Search for the cell housing the specified text and yield its (X, Y) center coordinate. 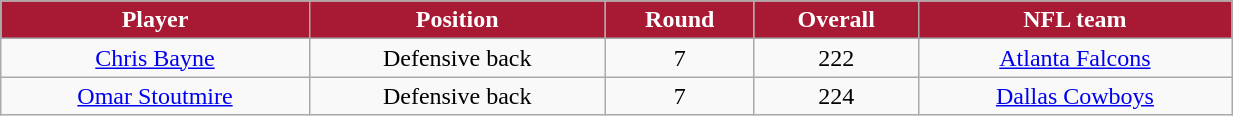
224 (836, 96)
Round (680, 20)
Atlanta Falcons (1074, 58)
Position (457, 20)
Player (155, 20)
222 (836, 58)
NFL team (1074, 20)
Dallas Cowboys (1074, 96)
Chris Bayne (155, 58)
Overall (836, 20)
Omar Stoutmire (155, 96)
